Return the (X, Y) coordinate for the center point of the cell that contains the specified text.  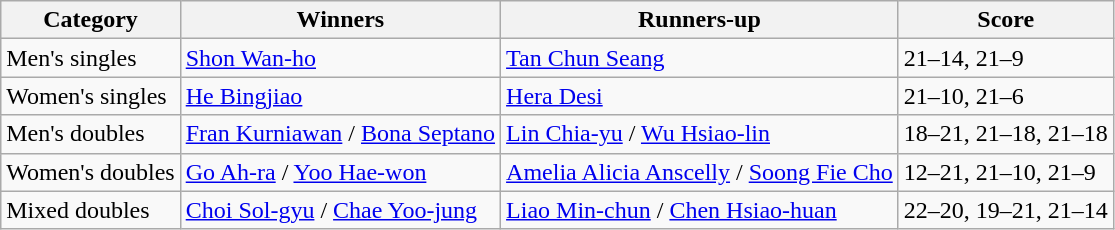
Men's doubles (90, 134)
Tan Chun Seang (700, 58)
21–14, 21–9 (1006, 58)
Choi Sol-gyu / Chae Yoo-jung (340, 210)
He Bingjiao (340, 96)
Women's singles (90, 96)
Liao Min-chun / Chen Hsiao-huan (700, 210)
Lin Chia-yu / Wu Hsiao-lin (700, 134)
12–21, 21–10, 21–9 (1006, 172)
18–21, 21–18, 21–18 (1006, 134)
Amelia Alicia Anscelly / Soong Fie Cho (700, 172)
Women's doubles (90, 172)
Mixed doubles (90, 210)
22–20, 19–21, 21–14 (1006, 210)
Fran Kurniawan / Bona Septano (340, 134)
Runners-up (700, 20)
Hera Desi (700, 96)
21–10, 21–6 (1006, 96)
Go Ah-ra / Yoo Hae-won (340, 172)
Category (90, 20)
Shon Wan-ho (340, 58)
Men's singles (90, 58)
Winners (340, 20)
Score (1006, 20)
